Find where the given text appears and provide that cell's center as (x, y) coordinate. 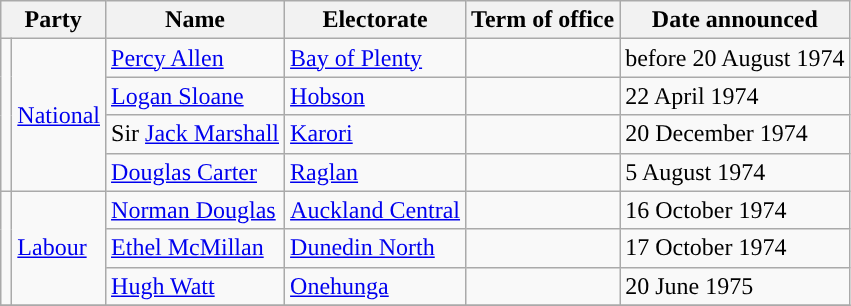
National (59, 115)
Norman Douglas (196, 210)
20 December 1974 (735, 134)
22 April 1974 (735, 96)
Logan Sloane (196, 96)
Hobson (376, 96)
Name (196, 20)
Term of office (543, 20)
Onehunga (376, 286)
Electorate (376, 20)
Party (54, 20)
5 August 1974 (735, 172)
Hugh Watt (196, 286)
Douglas Carter (196, 172)
20 June 1975 (735, 286)
Raglan (376, 172)
Ethel McMillan (196, 248)
16 October 1974 (735, 210)
Auckland Central (376, 210)
Bay of Plenty (376, 58)
Labour (59, 248)
before 20 August 1974 (735, 58)
Sir Jack Marshall (196, 134)
Percy Allen (196, 58)
17 October 1974 (735, 248)
Karori (376, 134)
Date announced (735, 20)
Dunedin North (376, 248)
